For the text-containing cell, return its midpoint in [X, Y] coordinate format. 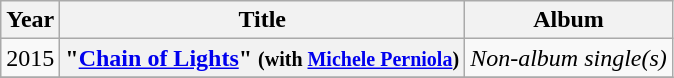
"Chain of Lights" (with Michele Perniola) [262, 58]
Non-album single(s) [569, 58]
Title [262, 20]
2015 [30, 58]
Year [30, 20]
Album [569, 20]
